Extract the (x, y) coordinate from the center of the cell holding the provided text.  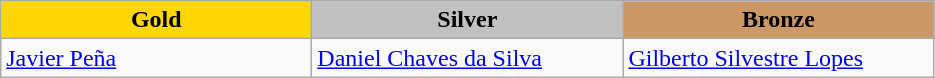
Bronze (778, 20)
Daniel Chaves da Silva (468, 58)
Silver (468, 20)
Javier Peña (156, 58)
Gilberto Silvestre Lopes (778, 58)
Gold (156, 20)
